Return the [X, Y] coordinate for the center point of the cell that contains the specified text.  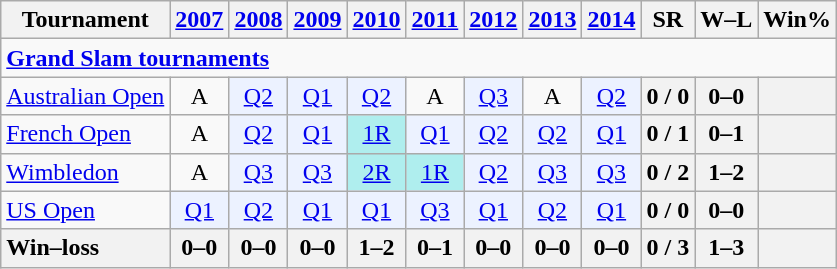
2011 [435, 20]
2009 [318, 20]
Wimbledon [86, 172]
2008 [258, 20]
0 / 3 [668, 248]
2013 [552, 20]
1–3 [726, 248]
Win% [798, 20]
2010 [376, 20]
0 / 2 [668, 172]
Grand Slam tournaments [419, 58]
2R [376, 172]
US Open [86, 210]
2012 [494, 20]
0 / 1 [668, 134]
2007 [200, 20]
W–L [726, 20]
Win–loss [86, 248]
2014 [612, 20]
Australian Open [86, 96]
Tournament [86, 20]
French Open [86, 134]
SR [668, 20]
